From the cell containing the given text, extract its center point as [x, y] coordinate. 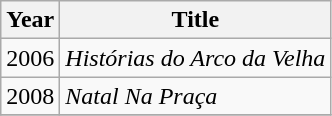
Histórias do Arco da Velha [196, 58]
Year [30, 20]
Natal Na Praça [196, 96]
2008 [30, 96]
2006 [30, 58]
Title [196, 20]
